Find where the given text appears and provide that cell's center as (x, y) coordinate. 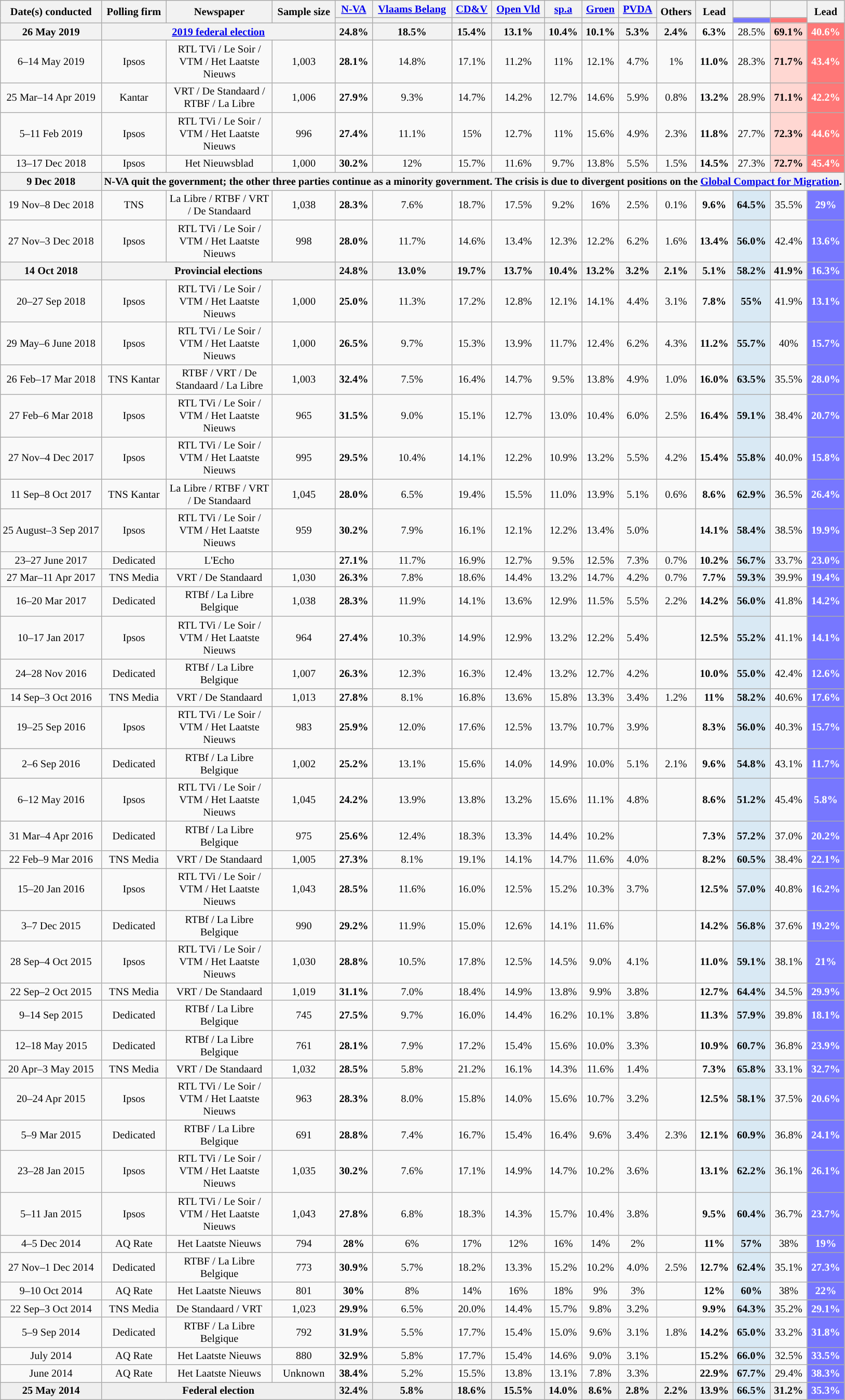
4.8% (637, 799)
Vlaams Belang (412, 9)
16–20 Mar 2017 (51, 601)
20–24 Apr 2015 (51, 1099)
1% (676, 61)
4.3% (676, 343)
20.6% (826, 1099)
9% (601, 1291)
55.8% (752, 458)
55.7% (752, 343)
62.9% (752, 494)
32.9% (354, 1356)
22 Sep–2 Oct 2015 (51, 991)
56.7% (752, 560)
14 Sep–3 Oct 2016 (51, 697)
41.1% (789, 637)
7.4% (412, 1135)
10.5% (412, 962)
29.5% (354, 458)
18.2% (471, 1267)
1.2% (676, 697)
19.2% (826, 926)
40% (789, 343)
72.7% (789, 164)
1,019 (304, 991)
De Standaard / VRT (219, 1309)
28.9% (752, 98)
3.9% (637, 727)
Sample size (304, 11)
36.5% (789, 494)
40.8% (789, 889)
51.2% (752, 799)
12–18 May 2015 (51, 1045)
66.0% (752, 1356)
63.5% (752, 379)
3% (637, 1291)
15.3% (471, 343)
14.8% (412, 61)
CD&V (471, 9)
23–28 Jan 2015 (51, 1171)
0.6% (676, 494)
17% (471, 1244)
29.1% (826, 1309)
June 2014 (51, 1374)
25 August–3 Sep 2017 (51, 530)
9–14 Sep 2015 (51, 1015)
43.4% (826, 61)
22.9% (714, 1374)
60.5% (752, 860)
35.3% (826, 1391)
1,006 (304, 98)
983 (304, 727)
26 May 2019 (51, 32)
25.2% (354, 764)
792 (304, 1332)
28% (354, 1244)
6.0% (637, 416)
27 Nov–1 Dec 2014 (51, 1267)
20.7% (826, 416)
27.7% (752, 134)
27 Mar–11 Apr 2017 (51, 578)
12.8% (518, 301)
39.9% (789, 578)
21.2% (471, 1069)
23.7% (826, 1214)
25 Mar–14 Apr 2019 (51, 98)
959 (304, 530)
6% (412, 1244)
2% (637, 1244)
22% (826, 1291)
72.3% (789, 134)
29 May–6 June 2018 (51, 343)
7.5% (412, 379)
65.8% (752, 1069)
26 Feb–17 Mar 2018 (51, 379)
27.5% (354, 1015)
Het Nieuwsblad (219, 164)
16.7% (471, 1135)
975 (304, 836)
1.8% (676, 1332)
30.9% (354, 1267)
29.2% (354, 926)
998 (304, 241)
963 (304, 1099)
Kantar (134, 98)
19.9% (826, 530)
801 (304, 1291)
PVDA (637, 9)
31.8% (826, 1332)
44.6% (826, 134)
62.2% (752, 1171)
65.0% (752, 1332)
38.3% (826, 1374)
38.5% (789, 530)
RTBF / VRT / De Standaard / La Libre (219, 379)
5.4% (637, 637)
22.1% (826, 860)
32.5% (789, 1356)
0.8% (676, 98)
24.1% (826, 1135)
31.2% (789, 1391)
42.2% (826, 98)
5.3% (637, 32)
23–27 June 2017 (51, 560)
5–9 Mar 2015 (51, 1135)
31.5% (354, 416)
3.7% (637, 889)
34.5% (789, 991)
64.5% (752, 205)
39.8% (789, 1015)
60% (752, 1291)
4–5 Dec 2014 (51, 1244)
1,002 (304, 764)
8% (412, 1291)
58.4% (752, 530)
30% (354, 1291)
66.5% (752, 1391)
18.1% (826, 1015)
3.6% (637, 1171)
691 (304, 1135)
24.2% (354, 799)
3–7 Dec 2015 (51, 926)
57% (752, 1244)
26.5% (354, 343)
71.1% (789, 98)
20 Apr–3 May 2015 (51, 1069)
57.2% (752, 836)
Groen (601, 9)
14 Oct 2018 (51, 271)
18.5% (412, 32)
58.1% (752, 1099)
TNS (134, 205)
35.2% (789, 1309)
5–11 Jan 2015 (51, 1214)
28 Sep–4 Oct 2015 (51, 962)
15.1% (471, 416)
995 (304, 458)
60.7% (752, 1045)
773 (304, 1267)
69.1% (789, 32)
1.6% (676, 241)
55% (752, 301)
33.7% (789, 560)
27 Nov–3 Dec 2018 (51, 241)
0.1% (676, 205)
10–17 Jan 2017 (51, 637)
1.0% (676, 379)
20.0% (471, 1309)
1,035 (304, 1171)
19% (826, 1244)
26.4% (826, 494)
16.8% (471, 697)
25 May 2014 (51, 1391)
2019 federal election (219, 32)
6.3% (714, 32)
22 Feb–9 Mar 2016 (51, 860)
60.4% (752, 1214)
Polling firm (134, 11)
22 Sep–3 Oct 2014 (51, 1309)
761 (304, 1045)
27 Feb–6 Mar 2018 (51, 416)
23.0% (826, 560)
25.6% (354, 836)
6.8% (412, 1214)
33.5% (826, 1356)
9 Dec 2018 (51, 181)
36.1% (789, 1171)
29% (826, 205)
996 (304, 134)
Federal election (219, 1391)
1.4% (637, 1069)
5–11 Feb 2019 (51, 134)
15–20 Jan 2016 (51, 889)
71.7% (789, 61)
17.5% (518, 205)
Newspaper (219, 11)
745 (304, 1015)
2–6 Sep 2016 (51, 764)
1,007 (304, 674)
37.0% (789, 836)
7.0% (412, 991)
36.7% (789, 1214)
19 Nov–8 Dec 2018 (51, 205)
26.1% (826, 1171)
Open Vld (518, 9)
56.8% (752, 926)
9.8% (601, 1309)
31.1% (354, 991)
4.1% (637, 962)
60.9% (752, 1135)
37.5% (789, 1099)
9.2% (563, 205)
43.1% (789, 764)
31.9% (354, 1332)
9–10 Oct 2014 (51, 1291)
40.0% (789, 458)
17.8% (471, 962)
Unknown (304, 1374)
1,023 (304, 1309)
25.9% (354, 727)
18.7% (471, 205)
5–9 Sep 2014 (51, 1332)
11.8% (714, 134)
62.4% (752, 1267)
19–25 Sep 2016 (51, 727)
964 (304, 637)
25.0% (354, 301)
23.9% (826, 1045)
Provincial elections (219, 271)
64.4% (752, 991)
11 Sep–8 Oct 2017 (51, 494)
20–27 Sep 2018 (51, 301)
8.3% (714, 727)
6–12 May 2016 (51, 799)
4.7% (637, 61)
55.0% (752, 674)
11.5% (601, 601)
59.3% (752, 578)
July 2014 (51, 1356)
13–17 Dec 2018 (51, 164)
55.2% (752, 637)
Date(s) conducted (51, 11)
8.2% (714, 860)
37.6% (789, 926)
29.4% (789, 1374)
16.9% (471, 560)
5.9% (637, 98)
965 (304, 416)
27 Nov–4 Dec 2017 (51, 458)
2.4% (676, 32)
2.8% (637, 1391)
18% (563, 1291)
41.8% (789, 601)
5.0% (637, 530)
64.3% (752, 1309)
880 (304, 1356)
57.0% (752, 889)
33.2% (789, 1332)
4.4% (637, 301)
5.2% (412, 1374)
sp.a (563, 9)
1,013 (304, 697)
24–28 Nov 2016 (51, 674)
57.9% (752, 1015)
1,032 (304, 1069)
1,005 (304, 860)
19.7% (471, 271)
7.7% (714, 578)
15% (471, 134)
18.4% (471, 991)
8.0% (412, 1099)
40.3% (789, 727)
32.7% (826, 1069)
6–14 May 2019 (51, 61)
L'Echo (219, 560)
990 (304, 926)
20.2% (826, 836)
35.1% (789, 1267)
67.7% (752, 1374)
33.1% (789, 1069)
31 Mar–4 Apr 2016 (51, 836)
54.8% (752, 764)
21% (826, 962)
5.7% (412, 1267)
N-VA (354, 9)
19.1% (471, 860)
27.9% (354, 98)
38.1% (789, 962)
1.5% (676, 164)
Others (676, 11)
27.1% (354, 560)
12.0% (412, 727)
VRT / De Standaard / RTBF / La Libre (219, 98)
9.3% (412, 98)
794 (304, 1244)
